Extract the (x, y) coordinate from the center of the cell holding the provided text.  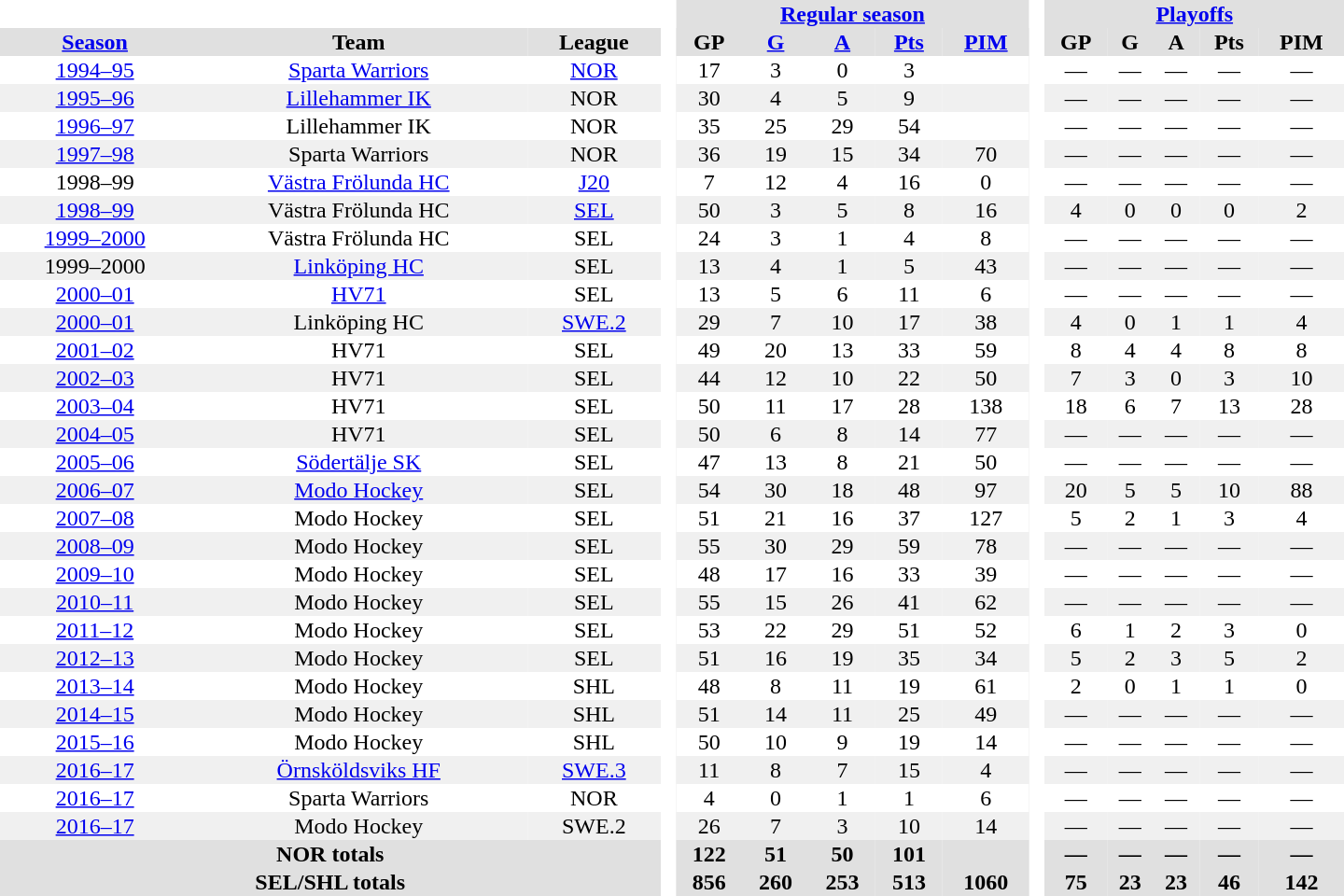
J20 (594, 182)
122 (709, 854)
League (594, 42)
SEL/SHL totals (330, 882)
2012–13 (95, 658)
101 (909, 854)
SWE.3 (594, 770)
Örnsköldsviks HF (358, 770)
43 (986, 266)
47 (709, 462)
2001–02 (95, 350)
2005–06 (95, 462)
2006–07 (95, 490)
38 (986, 322)
Team (358, 42)
52 (986, 630)
37 (909, 518)
138 (986, 406)
Södertälje SK (358, 462)
1997–98 (95, 154)
2013–14 (95, 686)
2002–03 (95, 378)
2003–04 (95, 406)
NOR totals (330, 854)
77 (986, 434)
856 (709, 882)
2011–12 (95, 630)
2015–16 (95, 742)
513 (909, 882)
78 (986, 546)
24 (709, 238)
1995–96 (95, 98)
1994–95 (95, 70)
Regular season (853, 14)
1060 (986, 882)
Season (95, 42)
61 (986, 686)
53 (709, 630)
142 (1301, 882)
Playoffs (1195, 14)
1996–97 (95, 126)
44 (709, 378)
127 (986, 518)
2007–08 (95, 518)
2008–09 (95, 546)
253 (842, 882)
97 (986, 490)
75 (1075, 882)
2010–11 (95, 602)
41 (909, 602)
62 (986, 602)
88 (1301, 490)
70 (986, 154)
36 (709, 154)
46 (1229, 882)
39 (986, 574)
2004–05 (95, 434)
260 (775, 882)
2009–10 (95, 574)
2014–15 (95, 714)
